Locate the cell with the specified text and output its [x, y] center coordinate. 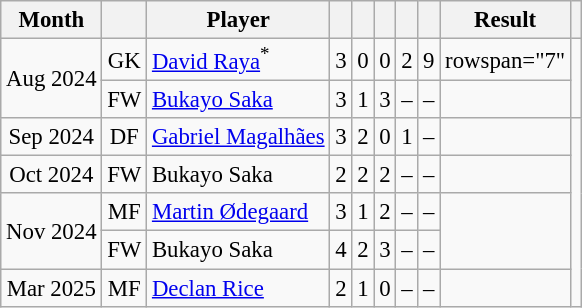
David Raya* [238, 60]
Aug 2024 [52, 79]
Month [52, 20]
Gabriel Magalhães [238, 137]
Mar 2025 [52, 288]
Nov 2024 [52, 232]
Martin Ødegaard [238, 213]
GK [124, 60]
9 [429, 60]
Oct 2024 [52, 175]
Sep 2024 [52, 137]
DF [124, 137]
Result [506, 20]
4 [341, 250]
Declan Rice [238, 288]
Player [238, 20]
rowspan="7" [506, 60]
